Output the [X, Y] coordinate of the center of the cell containing the given text.  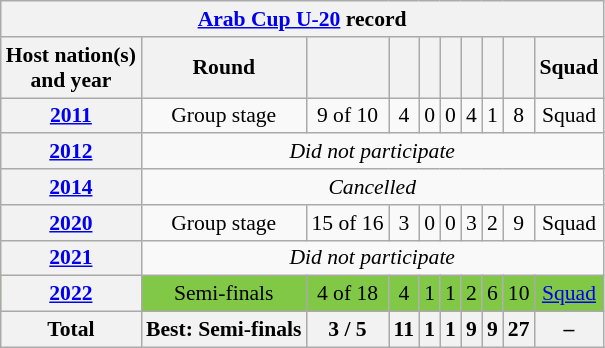
2012 [71, 152]
2011 [71, 116]
3 / 5 [347, 330]
2014 [71, 187]
Cancelled [372, 187]
2021 [71, 258]
8 [519, 116]
Best: Semi-finals [224, 330]
Host nation(s)and year [71, 68]
2022 [71, 294]
10 [519, 294]
Semi-finals [224, 294]
4 of 18 [347, 294]
Total [71, 330]
6 [492, 294]
2020 [71, 223]
11 [404, 330]
15 of 16 [347, 223]
– [568, 330]
Round [224, 68]
27 [519, 330]
Arab Cup U-20 record [302, 19]
9 of 10 [347, 116]
